Capture the cell that displays the provided text and extract its [x, y] central coordinate. 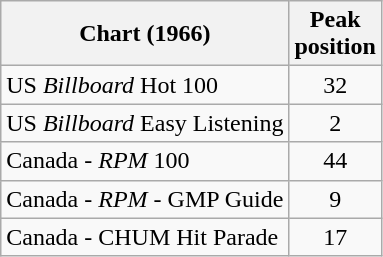
Canada - RPM 100 [145, 161]
32 [335, 85]
Canada - CHUM Hit Parade [145, 237]
2 [335, 123]
9 [335, 199]
Peakposition [335, 34]
17 [335, 237]
US Billboard Hot 100 [145, 85]
Canada - RPM - GMP Guide [145, 199]
Chart (1966) [145, 34]
44 [335, 161]
US Billboard Easy Listening [145, 123]
